Extract the [x, y] coordinate from the center of the cell holding the provided text.  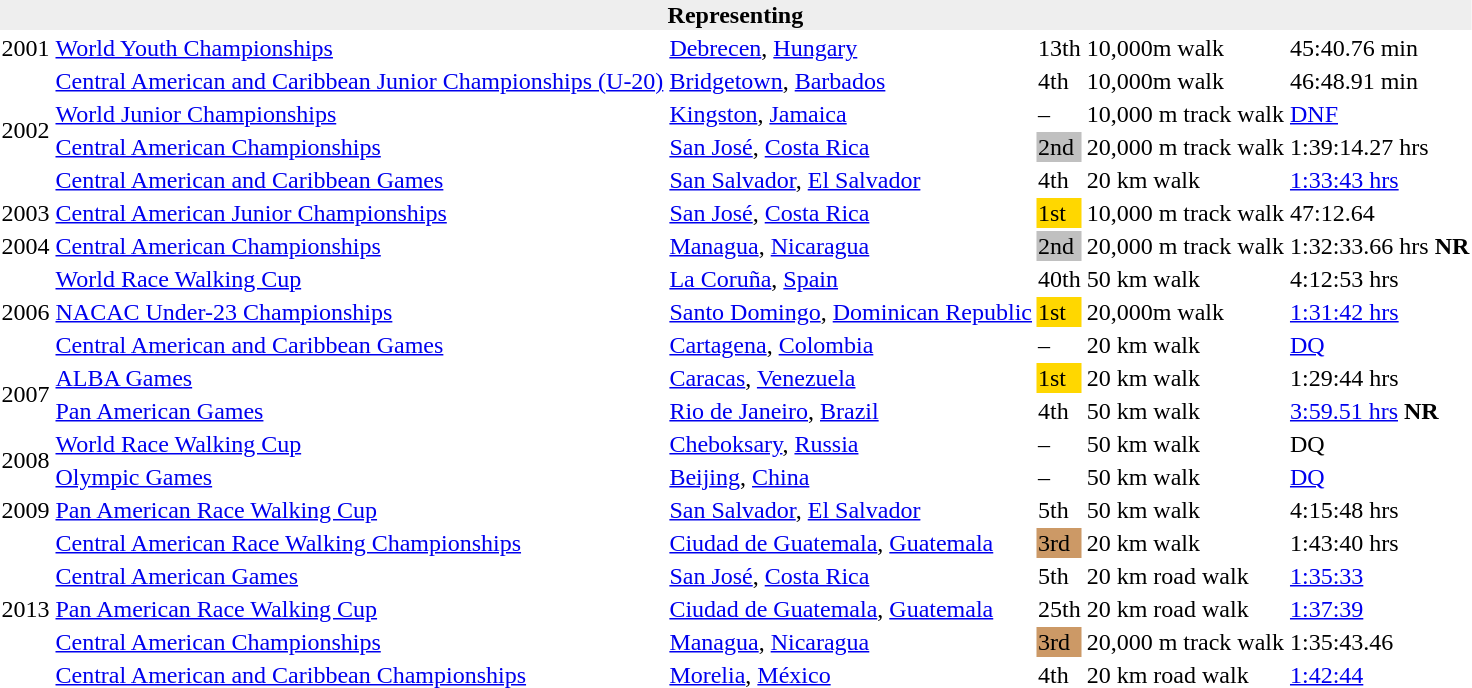
2009 [26, 510]
40th [1059, 279]
La Coruña, Spain [851, 279]
Bridgetown, Barbados [851, 81]
1:35:33 [1379, 576]
Pan American Games [360, 411]
Kingston, Jamaica [851, 114]
Cheboksary, Russia [851, 444]
2004 [26, 246]
ALBA Games [360, 378]
20,000m walk [1185, 312]
4:12:53 hrs [1379, 279]
Rio de Janeiro, Brazil [851, 411]
47:12.64 [1379, 213]
Caracas, Venezuela [851, 378]
3:59.51 hrs NR [1379, 411]
2006 [26, 312]
1:43:40 hrs [1379, 543]
1:39:14.27 hrs [1379, 147]
Central American and Caribbean Junior Championships (U-20) [360, 81]
45:40.76 min [1379, 48]
1:33:43 hrs [1379, 180]
2001 [26, 48]
1:35:43.46 [1379, 642]
1:37:39 [1379, 609]
Beijing, China [851, 477]
13th [1059, 48]
25th [1059, 609]
Olympic Games [360, 477]
4:15:48 hrs [1379, 510]
Cartagena, Colombia [851, 345]
1:29:44 hrs [1379, 378]
World Junior Championships [360, 114]
NACAC Under-23 Championships [360, 312]
1:32:33.66 hrs NR [1379, 246]
DNF [1379, 114]
Santo Domingo, Dominican Republic [851, 312]
2003 [26, 213]
2007 [26, 394]
2002 [26, 130]
2008 [26, 460]
Central American Games [360, 576]
World Youth Championships [360, 48]
Representing [736, 15]
Central American Junior Championships [360, 213]
46:48.91 min [1379, 81]
Central American Race Walking Championships [360, 543]
Debrecen, Hungary [851, 48]
1:31:42 hrs [1379, 312]
